Scan for the cell matching the given text and deliver its (x, y) coordinate at center. 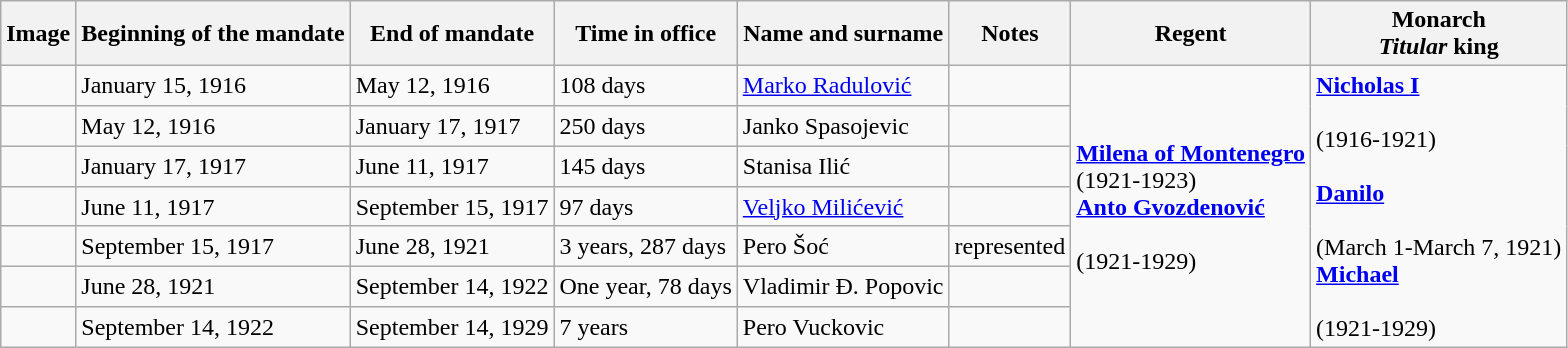
250 days (646, 126)
represented (1010, 246)
145 days (646, 166)
One year, 78 days (646, 287)
MonarchTitular king (1439, 34)
Time in office (646, 34)
Veljko Milićević (843, 206)
End of mandate (452, 34)
Beginning of the mandate (213, 34)
Stanisa Ilić (843, 166)
Image (38, 34)
Regent (1191, 34)
7 years (646, 327)
Nicholas I(1916-1921)Danilo(March 1-March 7, 1921)Michael(1921-1929) (1439, 206)
Pero Šoć (843, 246)
Milena of Montenegro(1921-1923)Anto Gvozdenović(1921-1929) (1191, 206)
Pero Vuckovic (843, 327)
3 years, 287 days (646, 246)
Notes (1010, 34)
Janko Spasojevic (843, 126)
Marko Radulović (843, 86)
Vladimir Đ. Popovic (843, 287)
97 days (646, 206)
108 days (646, 86)
Name and surname (843, 34)
January 15, 1916 (213, 86)
September 14, 1929 (452, 327)
